Locate the cell with the specified text and output its (x, y) center coordinate. 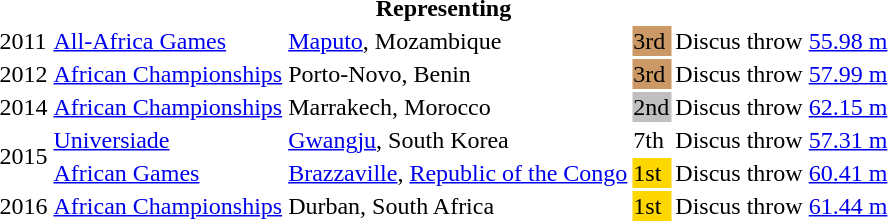
African Games (168, 173)
All-Africa Games (168, 41)
Maputo, Mozambique (458, 41)
2nd (652, 107)
7th (652, 140)
Universiade (168, 140)
Gwangju, South Korea (458, 140)
Porto-Novo, Benin (458, 74)
Brazzaville, Republic of the Congo (458, 173)
Marrakech, Morocco (458, 107)
Durban, South Africa (458, 206)
